For the text-containing cell, return its midpoint in [X, Y] coordinate format. 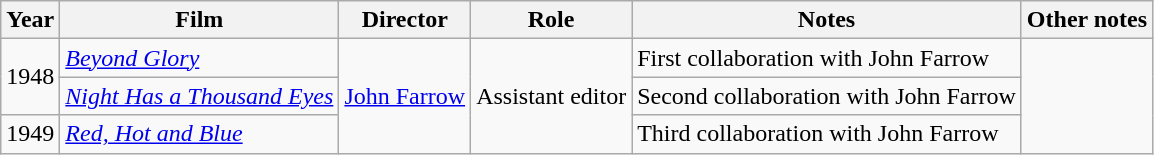
Film [200, 20]
Second collaboration with John Farrow [827, 96]
1949 [30, 134]
First collaboration with John Farrow [827, 58]
Year [30, 20]
Other notes [1086, 20]
Role [552, 20]
Night Has a Thousand Eyes [200, 96]
Beyond Glory [200, 58]
Third collaboration with John Farrow [827, 134]
Director [405, 20]
Assistant editor [552, 96]
John Farrow [405, 96]
1948 [30, 77]
Red, Hot and Blue [200, 134]
Notes [827, 20]
